Return the (x, y) coordinate for the center point of the cell that contains the specified text.  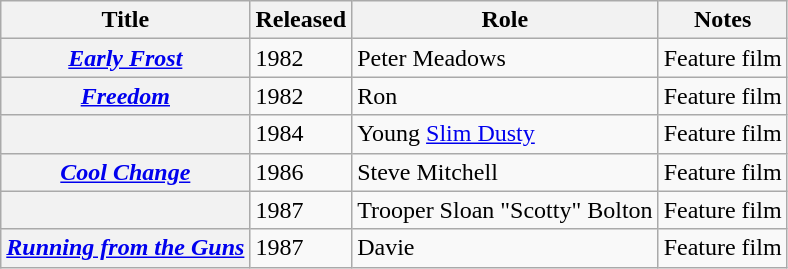
Title (126, 20)
Peter Meadows (505, 58)
1984 (301, 134)
Early Frost (126, 58)
Young Slim Dusty (505, 134)
1986 (301, 172)
Ron (505, 96)
Released (301, 20)
Davie (505, 248)
Freedom (126, 96)
Steve Mitchell (505, 172)
Role (505, 20)
Notes (722, 20)
Running from the Guns (126, 248)
Cool Change (126, 172)
Trooper Sloan "Scotty" Bolton (505, 210)
